Output the (x, y) coordinate of the center of the cell containing the given text.  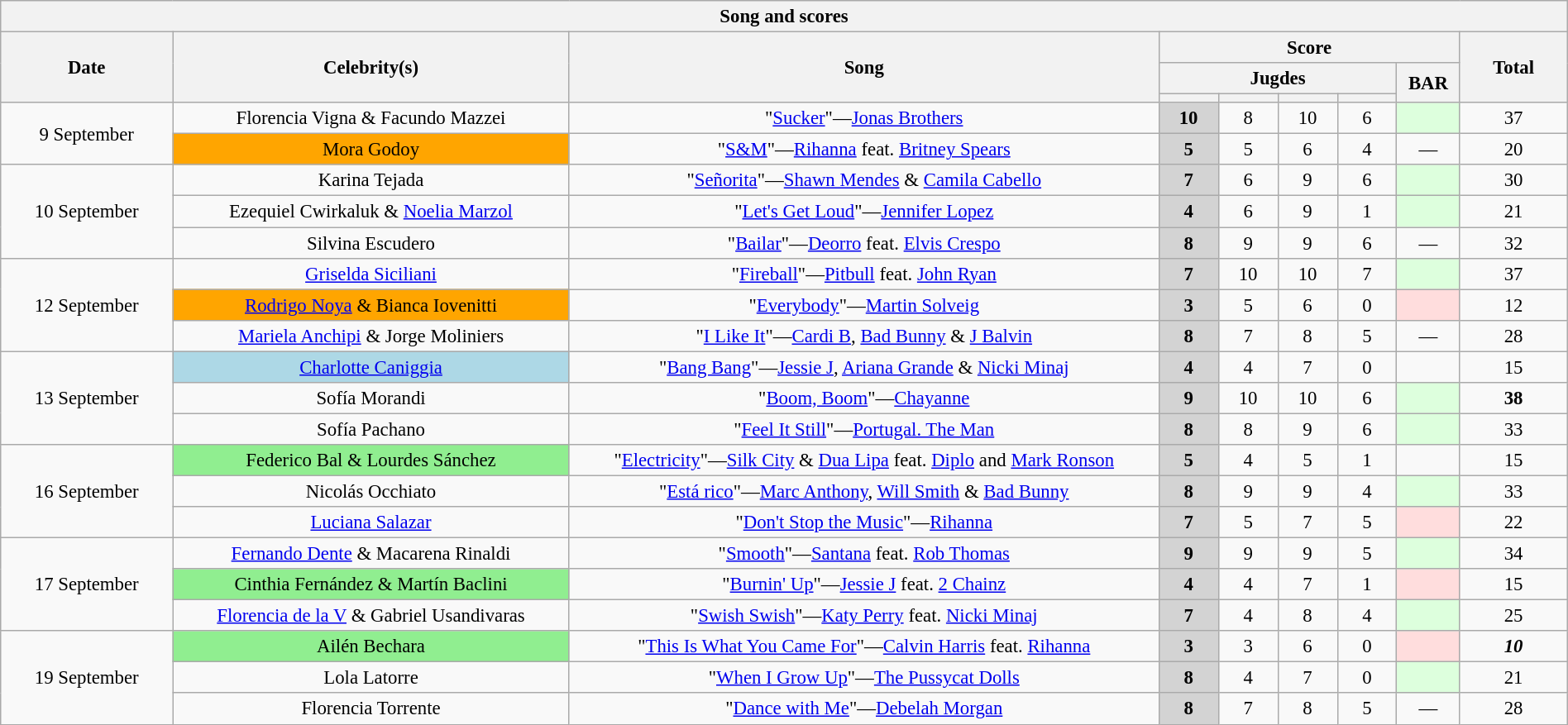
Ezequiel Cwirkaluk & Noelia Marzol (371, 212)
"Bang Bang"—Jessie J, Ariana Grande & Nicki Minaj (863, 367)
38 (1513, 398)
"Señorita"—Shawn Mendes & Camila Cabello (863, 181)
Florencia de la V & Gabriel Usandivaras (371, 616)
"Don't Stop the Music"—Rihanna (863, 522)
"Everybody"—Martin Solveig (863, 305)
22 (1513, 522)
BAR (1428, 83)
"Boom, Boom"—Chayanne (863, 398)
Total (1513, 68)
Federico Bal & Lourdes Sánchez (371, 460)
"Electricity"—Silk City & Dua Lipa feat. Diplo and Mark Ronson (863, 460)
"Fireball"—Pitbull feat. John Ryan (863, 274)
Sofía Morandi (371, 398)
Date (87, 68)
"Smooth"—Santana feat. Rob Thomas (863, 554)
Nicolás Occhiato (371, 491)
25 (1513, 616)
19 September (87, 678)
30 (1513, 181)
Mora Godoy (371, 150)
10 September (87, 212)
Celebrity(s) (371, 68)
"Feel It Still"—Portugal. The Man (863, 429)
"Let's Get Loud"—Jennifer Lopez (863, 212)
"Bailar"—Deorro feat. Elvis Crespo (863, 243)
20 (1513, 150)
Jugdes (1278, 79)
Florencia Vigna & Facundo Mazzei (371, 118)
Lola Latorre (371, 678)
"I Like It"—Cardi B, Bad Bunny & J Balvin (863, 336)
12 September (87, 304)
9 September (87, 134)
Mariela Anchipi & Jorge Moliniers (371, 336)
32 (1513, 243)
"S&M"—Rihanna feat. Britney Spears (863, 150)
"Swish Swish"—Katy Perry feat. Nicki Minaj (863, 616)
Sofía Pachano (371, 429)
Fernando Dente & Macarena Rinaldi (371, 554)
"Está rico"—Marc Anthony, Will Smith & Bad Bunny (863, 491)
Luciana Salazar (371, 522)
"This Is What You Came For"—Calvin Harris feat. Rihanna (863, 646)
Florencia Torrente (371, 709)
"Dance with Me"—Debelah Morgan (863, 709)
Karina Tejada (371, 181)
"Burnin' Up"—Jessie J feat. 2 Chainz (863, 584)
13 September (87, 398)
Silvina Escudero (371, 243)
"Sucker"—Jonas Brothers (863, 118)
12 (1513, 305)
Griselda Siciliani (371, 274)
Score (1309, 48)
Rodrigo Noya & Bianca Iovenitti (371, 305)
Cinthia Fernández & Martín Baclini (371, 584)
Charlotte Caniggia (371, 367)
Song and scores (784, 17)
Ailén Bechara (371, 646)
Song (863, 68)
34 (1513, 554)
"When I Grow Up"—The Pussycat Dolls (863, 678)
16 September (87, 491)
17 September (87, 585)
